Return the [X, Y] coordinate for the center point of the cell that contains the specified text.  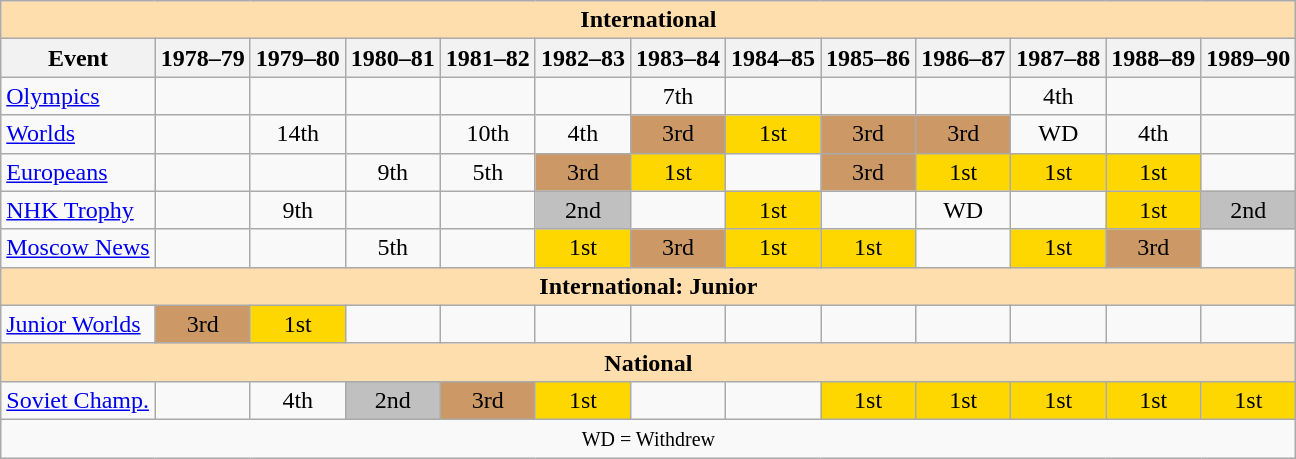
Worlds [78, 134]
1988–89 [1154, 58]
1985–86 [868, 58]
1989–90 [1248, 58]
NHK Trophy [78, 210]
10th [488, 134]
International: Junior [648, 286]
1980–81 [392, 58]
1983–84 [678, 58]
1978–79 [202, 58]
Junior Worlds [78, 324]
1984–85 [774, 58]
International [648, 20]
1986–87 [964, 58]
1979–80 [298, 58]
Event [78, 58]
Soviet Champ. [78, 400]
WD = Withdrew [648, 438]
National [648, 362]
Europeans [78, 172]
1981–82 [488, 58]
1982–83 [582, 58]
7th [678, 96]
1987–88 [1058, 58]
Moscow News [78, 248]
Olympics [78, 96]
14th [298, 134]
